Return [X, Y] of the center of cell containing provided text 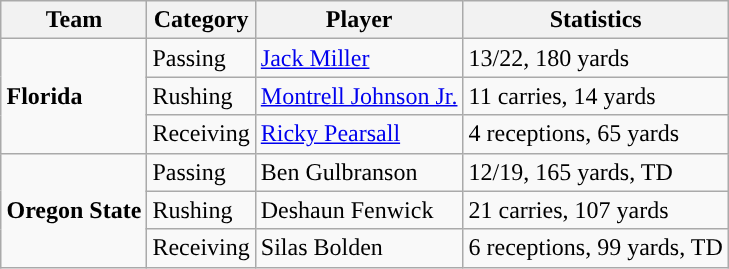
21 carries, 107 yards [596, 210]
Category [201, 20]
4 receptions, 65 yards [596, 134]
Player [359, 20]
Deshaun Fenwick [359, 210]
12/19, 165 yards, TD [596, 172]
Montrell Johnson Jr. [359, 96]
Ben Gulbranson [359, 172]
Silas Bolden [359, 248]
11 carries, 14 yards [596, 96]
Oregon State [74, 210]
13/22, 180 yards [596, 58]
6 receptions, 99 yards, TD [596, 248]
Ricky Pearsall [359, 134]
Jack Miller [359, 58]
Statistics [596, 20]
Team [74, 20]
Florida [74, 96]
